Return [x, y] of the center of cell containing provided text 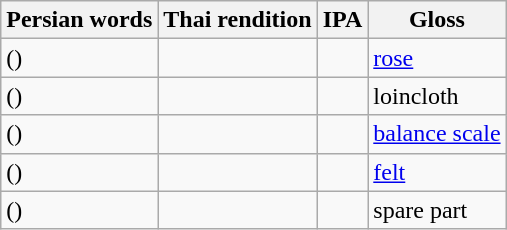
IPA [342, 20]
Thai rendition [238, 20]
rose [437, 58]
Gloss [437, 20]
felt [437, 172]
Persian words [80, 20]
balance scale [437, 134]
spare part [437, 210]
loincloth [437, 96]
